From the cell containing the given text, extract its center point as (X, Y) coordinate. 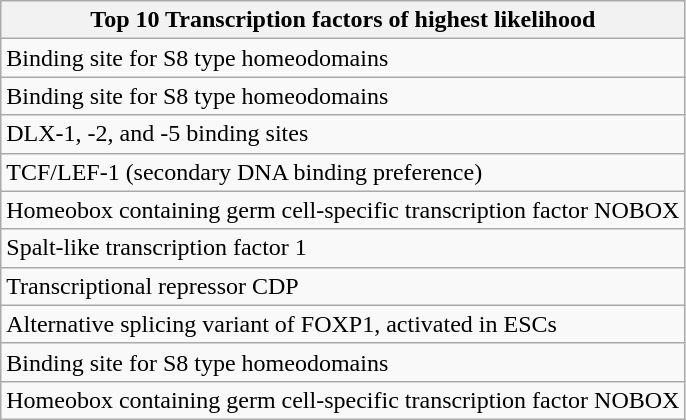
Spalt-like transcription factor 1 (343, 248)
TCF/LEF-1 (secondary DNA binding preference) (343, 172)
DLX-1, -2, and -5 binding sites (343, 134)
Transcriptional repressor CDP (343, 286)
Top 10 Transcription factors of highest likelihood (343, 20)
Alternative splicing variant of FOXP1, activated in ESCs (343, 324)
